Detect which cell encompasses the target text, then output its [X, Y] center coordinate. 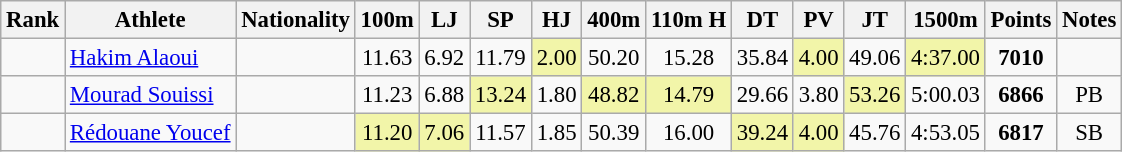
16.00 [689, 133]
1500m [946, 20]
110m H [689, 20]
2.00 [556, 58]
4:37.00 [946, 58]
LJ [444, 20]
400m [614, 20]
JT [875, 20]
Nationality [296, 20]
PV [818, 20]
15.28 [689, 58]
6866 [1020, 95]
6.88 [444, 95]
Points [1020, 20]
5:00.03 [946, 95]
6.92 [444, 58]
11.57 [501, 133]
Notes [1090, 20]
6817 [1020, 133]
11.63 [387, 58]
11.20 [387, 133]
1.85 [556, 133]
48.82 [614, 95]
50.39 [614, 133]
SP [501, 20]
35.84 [763, 58]
SB [1090, 133]
Mourad Souissi [150, 95]
Rédouane Youcef [150, 133]
50.20 [614, 58]
14.79 [689, 95]
49.06 [875, 58]
39.24 [763, 133]
HJ [556, 20]
45.76 [875, 133]
3.80 [818, 95]
11.23 [387, 95]
11.79 [501, 58]
7010 [1020, 58]
29.66 [763, 95]
Rank [33, 20]
Hakim Alaoui [150, 58]
7.06 [444, 133]
DT [763, 20]
100m [387, 20]
53.26 [875, 95]
Athlete [150, 20]
PB [1090, 95]
13.24 [501, 95]
1.80 [556, 95]
4:53.05 [946, 133]
